Return [x, y] of the center of cell containing provided text 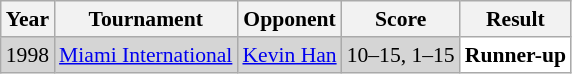
Runner-up [516, 55]
Miami International [146, 55]
Score [401, 19]
Tournament [146, 19]
10–15, 1–15 [401, 55]
1998 [28, 55]
Kevin Han [289, 55]
Opponent [289, 19]
Result [516, 19]
Year [28, 19]
